Find where the given text appears and provide that cell's center as (x, y) coordinate. 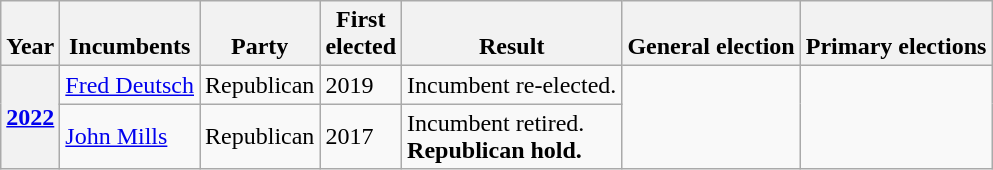
Result (512, 34)
Incumbents (130, 34)
Party (260, 34)
Primary elections (896, 34)
Incumbent re-elected. (512, 85)
John Mills (130, 136)
2017 (361, 136)
General election (711, 34)
2019 (361, 85)
Year (30, 34)
Fred Deutsch (130, 85)
Firstelected (361, 34)
2022 (30, 118)
Incumbent retired.Republican hold. (512, 136)
